Scan for the cell matching the given text and deliver its [X, Y] coordinate at center. 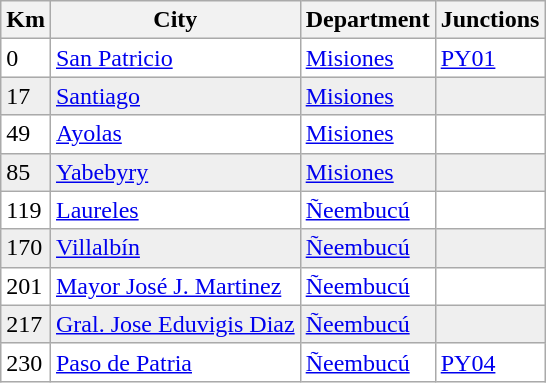
217 [26, 324]
119 [26, 210]
49 [26, 134]
0 [26, 58]
Ayolas [175, 134]
Gral. Jose Eduvigis Diaz [175, 324]
Paso de Patria [175, 362]
Junctions [490, 20]
201 [26, 286]
Santiago [175, 96]
PY01 [490, 58]
San Patricio [175, 58]
85 [26, 172]
170 [26, 248]
Villalbín [175, 248]
Yabebyry [175, 172]
City [175, 20]
230 [26, 362]
Mayor José J. Martinez [175, 286]
Laureles [175, 210]
17 [26, 96]
Km [26, 20]
Department [368, 20]
PY04 [490, 362]
